From the cell containing the given text, extract its center point as [X, Y] coordinate. 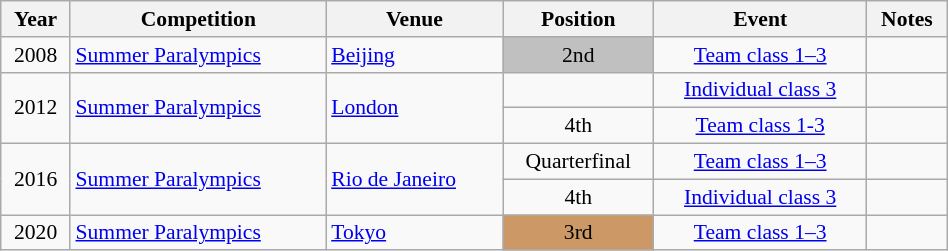
London [414, 108]
Year [36, 19]
2012 [36, 108]
Tokyo [414, 233]
Notes [906, 19]
Quarterfinal [578, 162]
Team class 1-3 [760, 126]
2nd [578, 55]
Competition [198, 19]
Venue [414, 19]
2016 [36, 180]
3rd [578, 233]
2008 [36, 55]
2020 [36, 233]
Rio de Janeiro [414, 180]
Position [578, 19]
Event [760, 19]
Beijing [414, 55]
